Pinpoint the cell where the given text exists, returning its [x, y] midpoint coordinate. 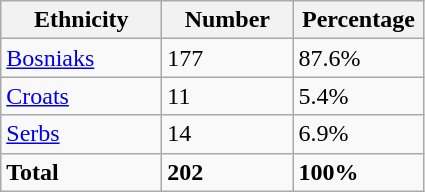
202 [228, 172]
Percentage [358, 20]
100% [358, 172]
Bosniaks [82, 58]
177 [228, 58]
14 [228, 134]
87.6% [358, 58]
Croats [82, 96]
Number [228, 20]
6.9% [358, 134]
5.4% [358, 96]
Ethnicity [82, 20]
Total [82, 172]
Serbs [82, 134]
11 [228, 96]
